From the cell containing the given text, extract its center point as (X, Y) coordinate. 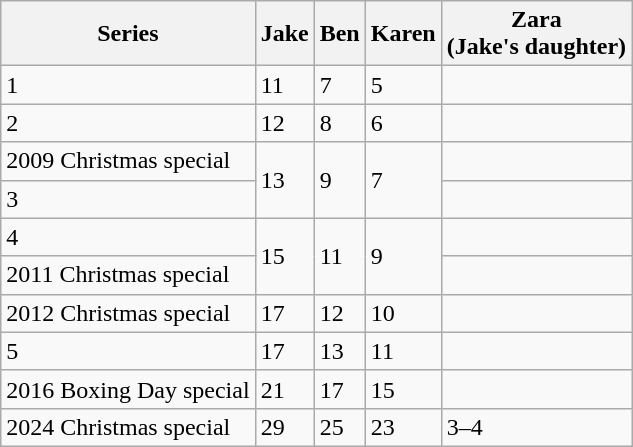
2009 Christmas special (128, 161)
Series (128, 34)
3 (128, 199)
Zara(Jake's daughter) (536, 34)
8 (340, 123)
Ben (340, 34)
25 (340, 427)
10 (403, 313)
21 (284, 389)
Jake (284, 34)
2016 Boxing Day special (128, 389)
6 (403, 123)
2011 Christmas special (128, 275)
1 (128, 85)
2 (128, 123)
2012 Christmas special (128, 313)
2024 Christmas special (128, 427)
4 (128, 237)
Karen (403, 34)
23 (403, 427)
3–4 (536, 427)
29 (284, 427)
